Return [x, y] of the center of cell containing provided text 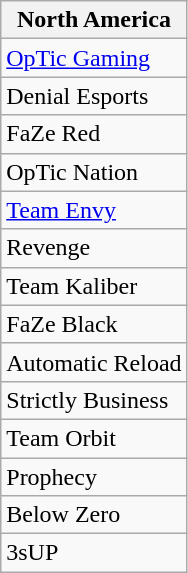
Team Envy [94, 210]
Team Orbit [94, 438]
OpTic Nation [94, 172]
Below Zero [94, 515]
Team Kaliber [94, 286]
North America [94, 20]
Automatic Reload [94, 362]
Denial Esports [94, 96]
OpTic Gaming [94, 58]
3sUP [94, 553]
FaZe Red [94, 134]
FaZe Black [94, 324]
Strictly Business [94, 400]
Revenge [94, 248]
Prophecy [94, 477]
